Find where the given text appears and provide that cell's center as [X, Y] coordinate. 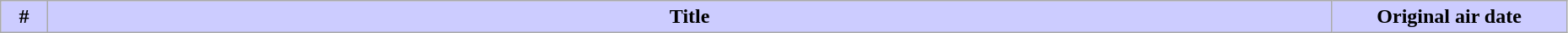
# [24, 17]
Title [689, 17]
Original air date [1449, 17]
